Locate the cell with the specified text and output its [X, Y] center coordinate. 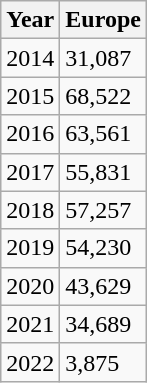
Europe [104, 20]
2021 [30, 324]
55,831 [104, 172]
34,689 [104, 324]
2019 [30, 248]
43,629 [104, 286]
3,875 [104, 362]
2020 [30, 286]
2015 [30, 96]
Year [30, 20]
2018 [30, 210]
68,522 [104, 96]
2014 [30, 58]
54,230 [104, 248]
2017 [30, 172]
57,257 [104, 210]
2022 [30, 362]
31,087 [104, 58]
63,561 [104, 134]
2016 [30, 134]
